Determine the [x, y] coordinate at the center of the cell enclosing the given text.  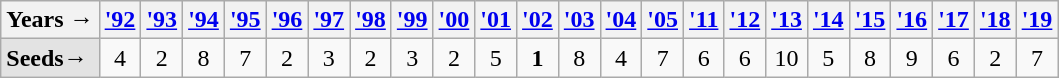
'14 [828, 20]
'13 [787, 20]
'96 [287, 20]
'12 [745, 20]
'93 [162, 20]
'04 [621, 20]
1 [538, 58]
'95 [245, 20]
'98 [371, 20]
'03 [579, 20]
'05 [663, 20]
'18 [995, 20]
'01 [496, 20]
Seeds→ [50, 58]
'92 [120, 20]
'99 [412, 20]
'16 [912, 20]
'97 [329, 20]
'17 [954, 20]
'00 [454, 20]
'02 [538, 20]
'94 [204, 20]
10 [787, 58]
Years → [50, 20]
9 [912, 58]
'19 [1037, 20]
'11 [704, 20]
'15 [870, 20]
